Locate the cell with the specified text and output its [X, Y] center coordinate. 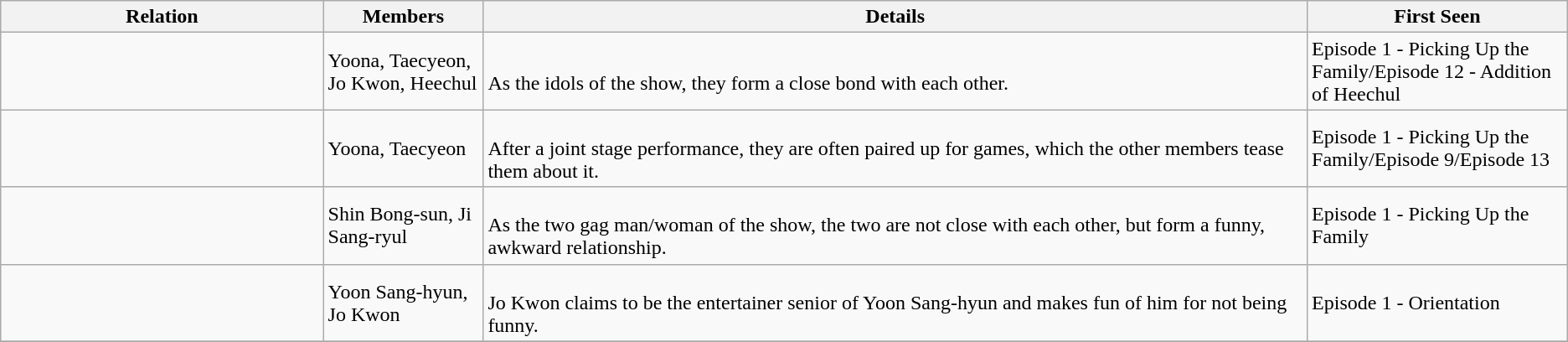
Shin Bong-sun, Ji Sang-ryul [404, 225]
Details [895, 17]
Episode 1 - Picking Up the Family [1437, 225]
Episode 1 - Picking Up the Family/Episode 12 - Addition of Heechul [1437, 71]
First Seen [1437, 17]
Yoona, Taecyeon [404, 148]
Members [404, 17]
Jo Kwon claims to be the entertainer senior of Yoon Sang-hyun and makes fun of him for not being funny. [895, 303]
Episode 1 - Orientation [1437, 303]
Yoona, Taecyeon, Jo Kwon, Heechul [404, 71]
Relation [162, 17]
After a joint stage performance, they are often paired up for games, which the other members tease them about it. [895, 148]
As the two gag man/woman of the show, the two are not close with each other, but form a funny, awkward relationship. [895, 225]
Episode 1 - Picking Up the Family/Episode 9/Episode 13 [1437, 148]
As the idols of the show, they form a close bond with each other. [895, 71]
Yoon Sang-hyun, Jo Kwon [404, 303]
